Detect which cell encompasses the target text, then output its (X, Y) center coordinate. 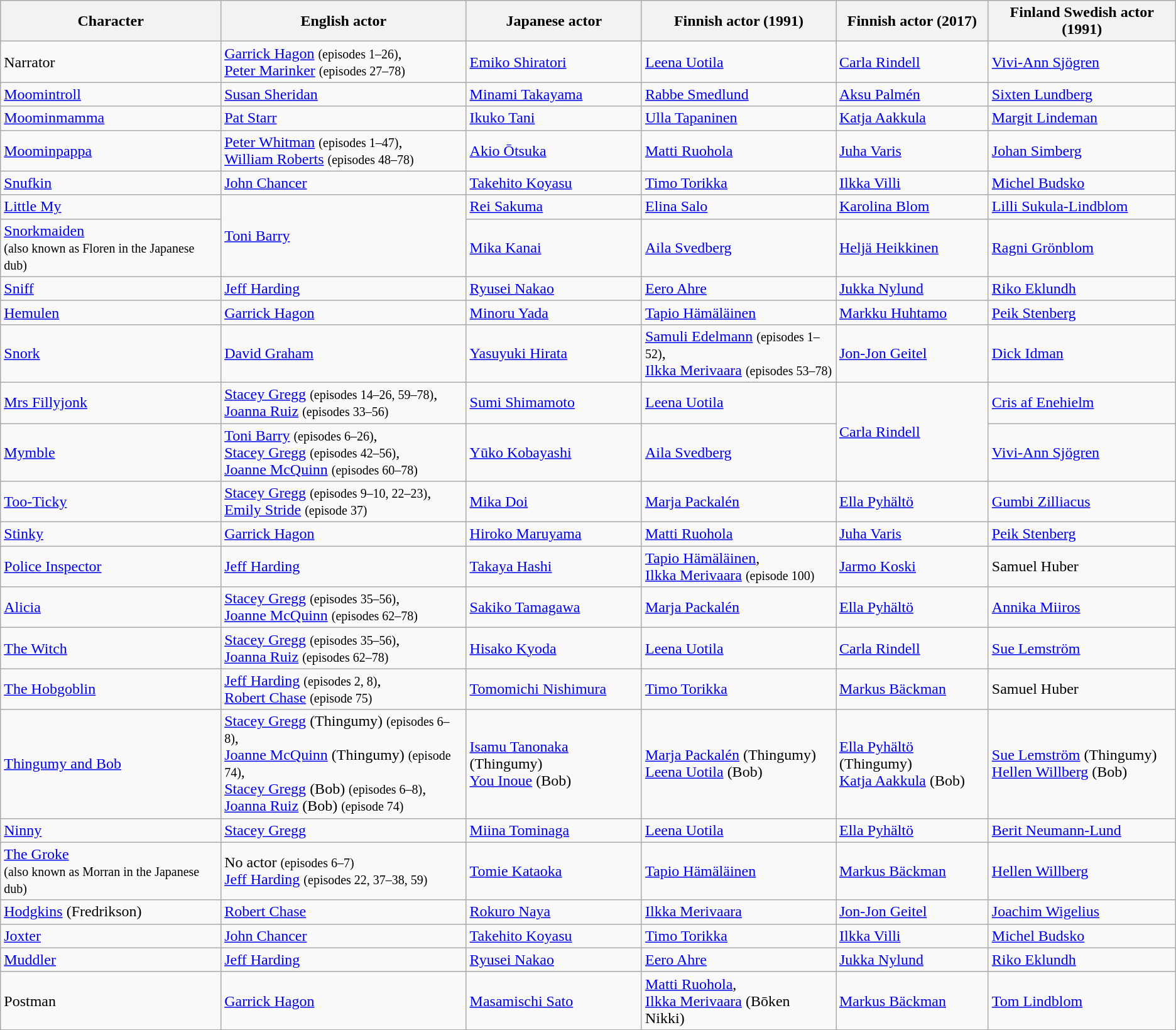
Stacey Gregg (Thingumy) (episodes 6–8), Joanne McQuinn (Thingumy) (episode 74), Stacey Gregg (Bob) (episodes 6–8), Joanna Ruiz (Bob) (episode 74) (344, 764)
Sniff (111, 288)
Cris af Enehielm (1082, 402)
David Graham (344, 353)
Garrick Hagon (episodes 1–26), Peter Marinker (episodes 27–78) (344, 62)
Emiko Shiratori (554, 62)
Markku Huhtamo (912, 312)
Matti Ruohola, Ilkka Merivaara (Bōken Nikki) (739, 1000)
Toni Barry (344, 236)
Mymble (111, 452)
Narrator (111, 62)
Karolina Blom (912, 207)
Elina Salo (739, 207)
Tapio Hämäläinen,Ilkka Merivaara (episode 100) (739, 567)
Stacey Gregg (344, 830)
The Groke(also known as Morran in the Japanese dub) (111, 871)
Sixten Lundberg (1082, 94)
Marja Packalén (Thingumy)Leena Uotila (Bob) (739, 764)
Johan Simberg (1082, 151)
No actor (episodes 6–7)Jeff Harding (episodes 22, 37–38, 59) (344, 871)
Robert Chase (344, 912)
Susan Sheridan (344, 94)
Sakiko Tamagawa (554, 607)
Yūko Kobayashi (554, 452)
English actor (344, 21)
Takaya Hashi (554, 567)
Minoru Yada (554, 312)
Hemulen (111, 312)
Hellen Willberg (1082, 871)
Berit Neumann-Lund (1082, 830)
Sue Lemström (Thingumy)Hellen Willberg (Bob) (1082, 764)
Lilli Sukula-Lindblom (1082, 207)
Stinky (111, 534)
Pat Starr (344, 118)
Japanese actor (554, 21)
The Hobgoblin (111, 689)
Isamu Tanonaka (Thingumy)You Inoue (Bob) (554, 764)
Masamischi Sato (554, 1000)
Snufkin (111, 183)
Joachim Wigelius (1082, 912)
Snorkmaiden(also known as Floren in the Japanese dub) (111, 248)
Gumbi Zilliacus (1082, 501)
Ragni Grönblom (1082, 248)
Ulla Tapaninen (739, 118)
Peter Whitman (episodes 1–47), William Roberts (episodes 48–78) (344, 151)
Police Inspector (111, 567)
Sue Lemström (1082, 649)
Finland Swedish actor (1991) (1082, 21)
Ninny (111, 830)
Rabbe Smedlund (739, 94)
Moomintroll (111, 94)
Joxter (111, 936)
Snork (111, 353)
Little My (111, 207)
Toni Barry (episodes 6–26), Stacey Gregg (episodes 42–56), Joanne McQuinn (episodes 60–78) (344, 452)
Akio Ōtsuka (554, 151)
Yasuyuki Hirata (554, 353)
Jeff Harding (episodes 2, 8), Robert Chase (episode 75) (344, 689)
Hiroko Maruyama (554, 534)
Stacey Gregg (episodes 35–56), Joanna Ruiz (episodes 62–78) (344, 649)
Samuli Edelmann (episodes 1–52), Ilkka Merivaara (episodes 53–78) (739, 353)
Rei Sakuma (554, 207)
Stacey Gregg (episodes 9–10, 22–23), Emily Stride (episode 37) (344, 501)
Moominpappa (111, 151)
Thingumy and Bob (111, 764)
Minami Takayama (554, 94)
Finnish actor (2017) (912, 21)
Mika Kanai (554, 248)
Ikuko Tani (554, 118)
Tom Lindblom (1082, 1000)
Tomie Kataoka (554, 871)
Alicia (111, 607)
Muddler (111, 960)
Tomomichi Nishimura (554, 689)
Mrs Fillyjonk (111, 402)
Jarmo Koski (912, 567)
Stacey Gregg (episodes 35–56), Joanne McQuinn (episodes 62–78) (344, 607)
Ilkka Merivaara (739, 912)
Mika Doi (554, 501)
Finnish actor (1991) (739, 21)
Miina Tominaga (554, 830)
Katja Aakkula (912, 118)
Rokuro Naya (554, 912)
Too-Ticky (111, 501)
Character (111, 21)
The Witch (111, 649)
Moominmamma (111, 118)
Hodgkins (Fredrikson) (111, 912)
Annika Miiros (1082, 607)
Dick Idman (1082, 353)
Hisako Kyoda (554, 649)
Heljä Heikkinen (912, 248)
Aksu Palmén (912, 94)
Stacey Gregg (episodes 14–26, 59–78), Joanna Ruiz (episodes 33–56) (344, 402)
Postman (111, 1000)
Sumi Shimamoto (554, 402)
Ella Pyhältö (Thingumy)Katja Aakkula (Bob) (912, 764)
Margit Lindeman (1082, 118)
